Pinpoint the cell where the given text exists, returning its (x, y) midpoint coordinate. 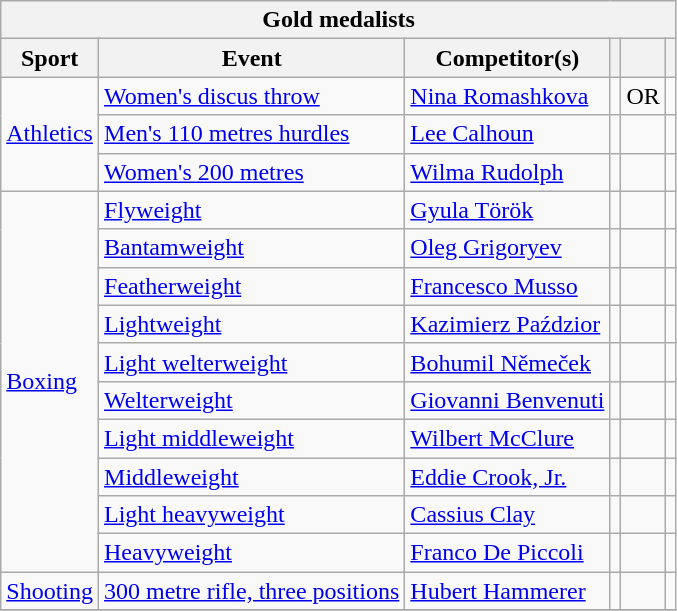
Bohumil Němeček (508, 362)
Franco De Piccoli (508, 553)
Featherweight (252, 286)
Francesco Musso (508, 286)
Eddie Crook, Jr. (508, 477)
Women's discus throw (252, 96)
Women's 200 metres (252, 172)
Competitor(s) (508, 58)
Nina Romashkova (508, 96)
300 metre rifle, three positions (252, 591)
Flyweight (252, 210)
Bantamweight (252, 248)
Wilbert McClure (508, 438)
Light welterweight (252, 362)
Gold medalists (339, 20)
Lightweight (252, 324)
Men's 110 metres hurdles (252, 134)
OR (643, 96)
Oleg Grigoryev (508, 248)
Welterweight (252, 400)
Athletics (50, 134)
Giovanni Benvenuti (508, 400)
Event (252, 58)
Gyula Török (508, 210)
Cassius Clay (508, 515)
Light heavyweight (252, 515)
Hubert Hammerer (508, 591)
Kazimierz Paździor (508, 324)
Shooting (50, 591)
Middleweight (252, 477)
Wilma Rudolph (508, 172)
Sport (50, 58)
Light middleweight (252, 438)
Lee Calhoun (508, 134)
Boxing (50, 382)
Heavyweight (252, 553)
